Detect which cell encompasses the target text, then output its (x, y) center coordinate. 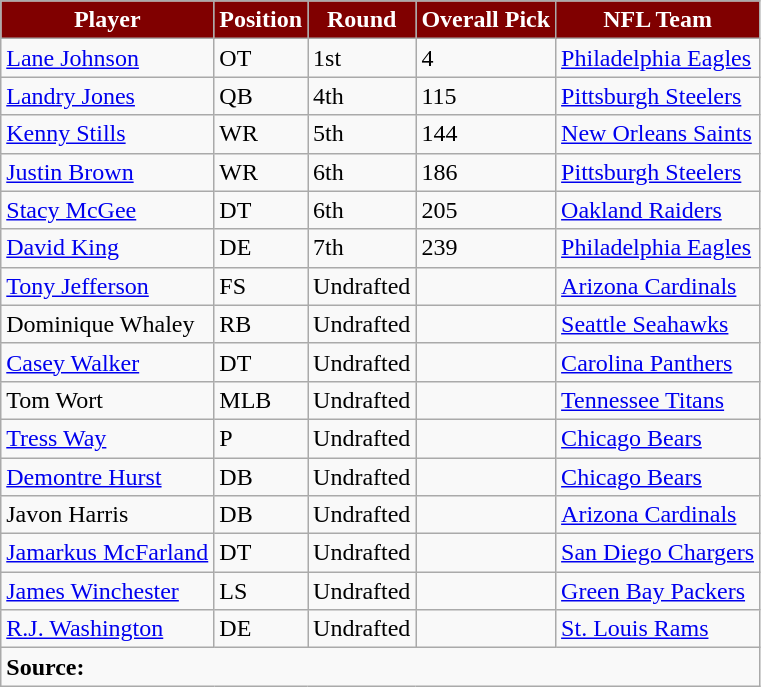
Javon Harris (108, 515)
David King (108, 248)
Tom Wort (108, 400)
OT (261, 58)
1st (362, 58)
San Diego Chargers (658, 553)
Stacy McGee (108, 210)
Kenny Stills (108, 134)
New Orleans Saints (658, 134)
Lane Johnson (108, 58)
Seattle Seahawks (658, 324)
Position (261, 20)
R.J. Washington (108, 629)
MLB (261, 400)
Justin Brown (108, 172)
Tennessee Titans (658, 400)
Tony Jefferson (108, 286)
Demontre Hurst (108, 477)
St. Louis Rams (658, 629)
Tress Way (108, 438)
P (261, 438)
James Winchester (108, 591)
NFL Team (658, 20)
Jamarkus McFarland (108, 553)
7th (362, 248)
LS (261, 591)
Overall Pick (486, 20)
Oakland Raiders (658, 210)
QB (261, 96)
Green Bay Packers (658, 591)
FS (261, 286)
4 (486, 58)
144 (486, 134)
239 (486, 248)
Dominique Whaley (108, 324)
186 (486, 172)
115 (486, 96)
RB (261, 324)
Round (362, 20)
5th (362, 134)
205 (486, 210)
Carolina Panthers (658, 362)
Source: (380, 667)
Player (108, 20)
4th (362, 96)
Casey Walker (108, 362)
Landry Jones (108, 96)
